Extract the [x, y] coordinate from the center of the cell holding the provided text.  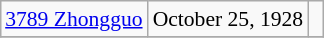
October 25, 1928 [228, 19]
3789 Zhongguo [74, 19]
